Find where the given text appears and provide that cell's center as [x, y] coordinate. 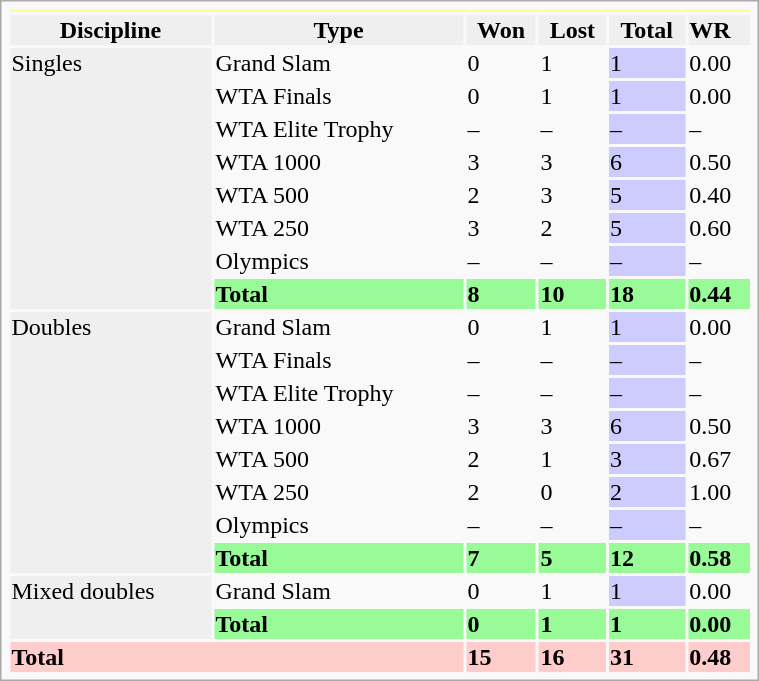
0.48 [719, 657]
1.00 [719, 492]
10 [572, 294]
Singles [110, 178]
Discipline [110, 30]
Mixed doubles [110, 608]
0.67 [719, 459]
18 [647, 294]
7 [501, 558]
8 [501, 294]
0.60 [719, 228]
0.44 [719, 294]
Lost [572, 30]
Type [338, 30]
Doubles [110, 442]
0.58 [719, 558]
15 [501, 657]
16 [572, 657]
Won [501, 30]
0.40 [719, 195]
12 [647, 558]
WR [719, 30]
31 [647, 657]
